Scan for the cell matching the given text and deliver its (X, Y) coordinate at center. 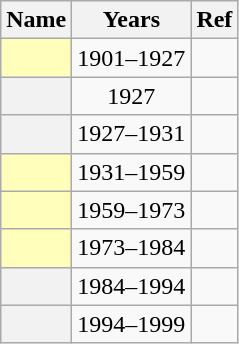
Ref (214, 20)
1984–1994 (132, 286)
1927–1931 (132, 134)
Years (132, 20)
1931–1959 (132, 172)
1901–1927 (132, 58)
1927 (132, 96)
1994–1999 (132, 324)
1959–1973 (132, 210)
Name (36, 20)
1973–1984 (132, 248)
